Locate the cell with the specified text and output its [X, Y] center coordinate. 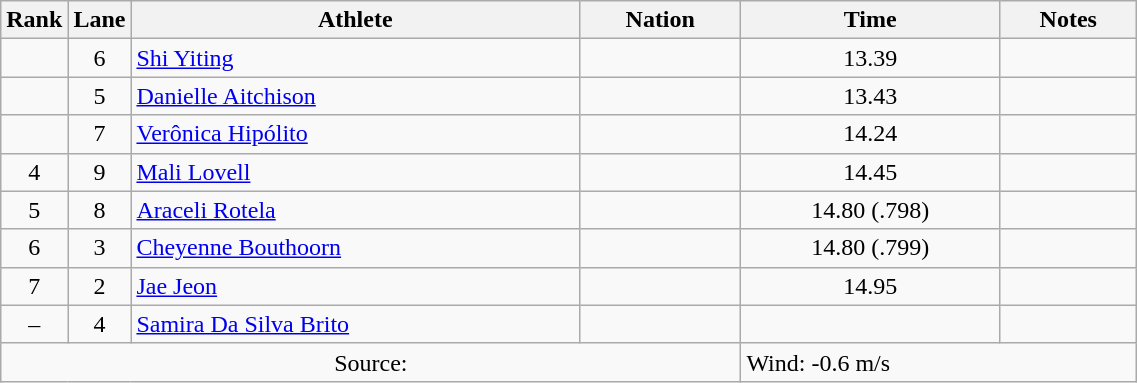
14.95 [870, 286]
Notes [1068, 20]
Araceli Rotela [356, 210]
Wind: -0.6 m/s [939, 362]
Verônica Hipólito [356, 134]
Lane [100, 20]
Time [870, 20]
Source: [371, 362]
Athlete [356, 20]
14.80 (.799) [870, 248]
Jae Jeon [356, 286]
14.45 [870, 172]
2 [100, 286]
3 [100, 248]
14.80 (.798) [870, 210]
Cheyenne Bouthoorn [356, 248]
– [34, 324]
Danielle Aitchison [356, 96]
14.24 [870, 134]
Samira Da Silva Brito [356, 324]
Mali Lovell [356, 172]
Rank [34, 20]
13.43 [870, 96]
Shi Yiting [356, 58]
13.39 [870, 58]
Nation [660, 20]
8 [100, 210]
9 [100, 172]
